Detect which cell encompasses the target text, then output its [x, y] center coordinate. 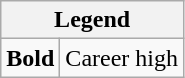
Legend [92, 20]
Bold [30, 58]
Career high [122, 58]
